Provide the [X, Y] coordinate of the cell's center where the given text is located.  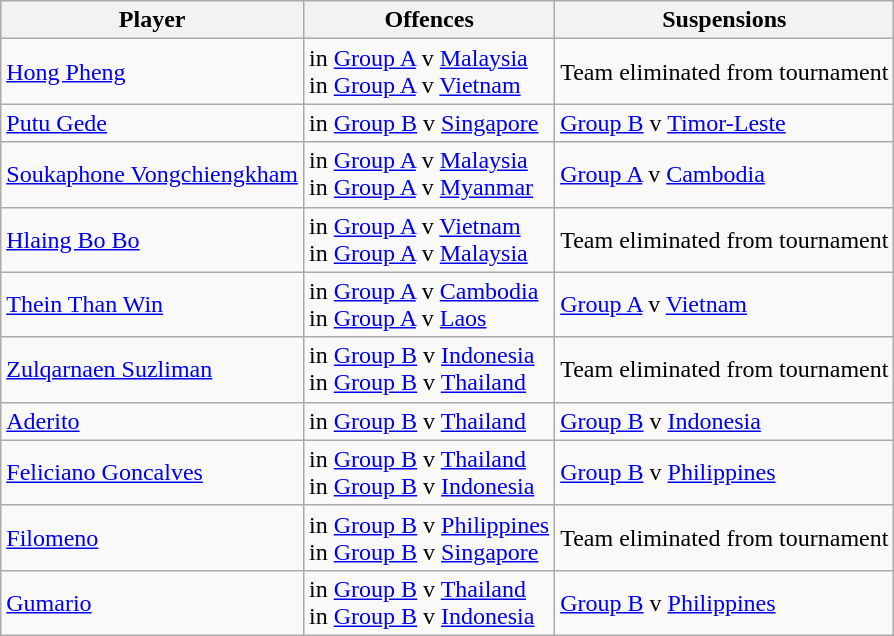
Gumario [152, 602]
Suspensions [724, 20]
Aderito [152, 421]
in Group A v Vietnam in Group A v Malaysia [430, 240]
Group B v Indonesia [724, 421]
Thein Than Win [152, 304]
in Group A v Cambodia in Group A v Laos [430, 304]
in Group B v Indonesia in Group B v Thailand [430, 370]
Zulqarnaen Suzliman [152, 370]
Hlaing Bo Bo [152, 240]
Player [152, 20]
in Group A v Malaysia in Group A v Vietnam [430, 72]
Hong Pheng [152, 72]
Soukaphone Vongchiengkham [152, 174]
Group A v Cambodia [724, 174]
Putu Gede [152, 123]
in Group B v Singapore [430, 123]
in Group A v Malaysia in Group A v Myanmar [430, 174]
Group B v Timor-Leste [724, 123]
Feliciano Goncalves [152, 472]
Offences [430, 20]
Group A v Vietnam [724, 304]
in Group B v Philippines in Group B v Singapore [430, 538]
Filomeno [152, 538]
in Group B v Thailand [430, 421]
